Search for the cell housing the specified text and yield its (X, Y) center coordinate. 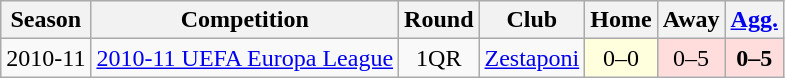
Zestaponi (532, 58)
2010-11 (46, 58)
0–0 (621, 58)
Away (691, 20)
Round (439, 20)
Home (621, 20)
Competition (245, 20)
1QR (439, 58)
Club (532, 20)
2010-11 UEFA Europa League (245, 58)
Season (46, 20)
Agg. (754, 20)
